From the cell containing the given text, extract its center point as (X, Y) coordinate. 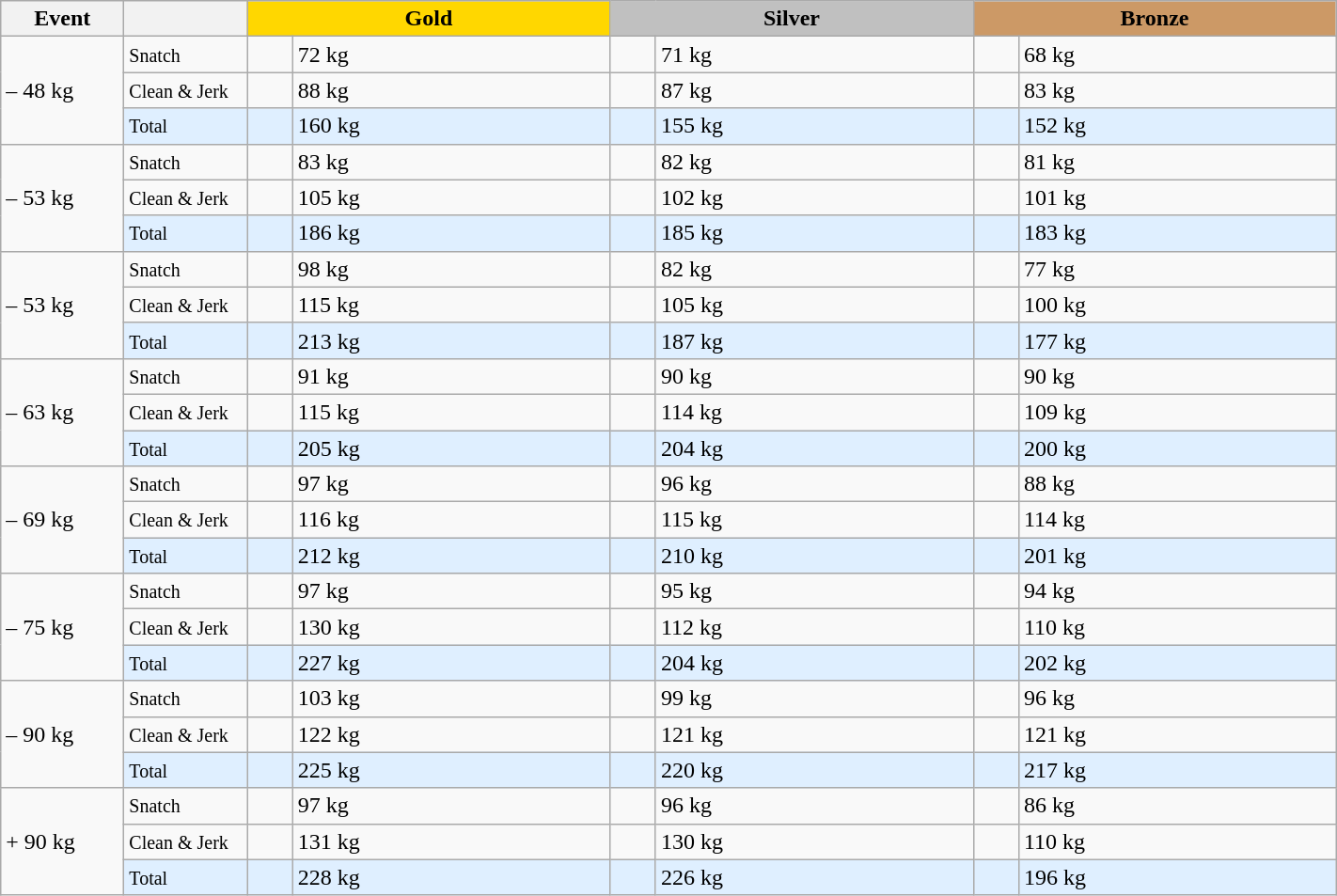
177 kg (1177, 340)
160 kg (451, 126)
196 kg (1177, 877)
– 90 kg (62, 734)
Event (62, 19)
87 kg (814, 90)
101 kg (1177, 197)
+ 90 kg (62, 841)
– 69 kg (62, 520)
213 kg (451, 340)
155 kg (814, 126)
112 kg (814, 627)
131 kg (451, 841)
Gold (429, 19)
95 kg (814, 591)
86 kg (1177, 806)
228 kg (451, 877)
116 kg (451, 520)
210 kg (814, 556)
186 kg (451, 233)
77 kg (1177, 269)
185 kg (814, 233)
100 kg (1177, 305)
217 kg (1177, 770)
102 kg (814, 197)
152 kg (1177, 126)
220 kg (814, 770)
– 75 kg (62, 627)
200 kg (1177, 448)
205 kg (451, 448)
201 kg (1177, 556)
81 kg (1177, 162)
202 kg (1177, 663)
225 kg (451, 770)
103 kg (451, 699)
Silver (792, 19)
Bronze (1155, 19)
98 kg (451, 269)
187 kg (814, 340)
99 kg (814, 699)
109 kg (1177, 412)
226 kg (814, 877)
72 kg (451, 55)
227 kg (451, 663)
91 kg (451, 376)
212 kg (451, 556)
– 63 kg (62, 412)
– 48 kg (62, 90)
183 kg (1177, 233)
68 kg (1177, 55)
71 kg (814, 55)
94 kg (1177, 591)
122 kg (451, 734)
